Extract the [x, y] coordinate from the center of the cell holding the provided text.  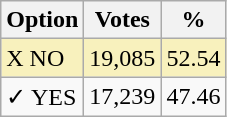
17,239 [122, 97]
19,085 [122, 58]
47.46 [194, 97]
✓ YES [42, 97]
Votes [122, 20]
% [194, 20]
X NO [42, 58]
52.54 [194, 58]
Option [42, 20]
